Extract the (X, Y) coordinate from the center of the cell holding the provided text.  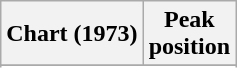
Peakposition (189, 34)
Chart (1973) (72, 34)
